Pinpoint the cell where the given text exists, returning its (x, y) midpoint coordinate. 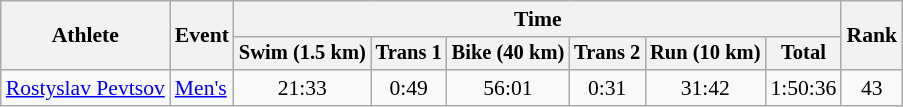
Run (10 km) (705, 54)
Trans 2 (607, 54)
Rank (872, 36)
56:01 (508, 88)
1:50:36 (803, 88)
Event (202, 36)
31:42 (705, 88)
Time (538, 19)
Athlete (86, 36)
Swim (1.5 km) (302, 54)
0:49 (409, 88)
Trans 1 (409, 54)
Men's (202, 88)
Bike (40 km) (508, 54)
0:31 (607, 88)
Rostyslav Pevtsov (86, 88)
21:33 (302, 88)
43 (872, 88)
Total (803, 54)
